From the cell containing the given text, extract its center point as (x, y) coordinate. 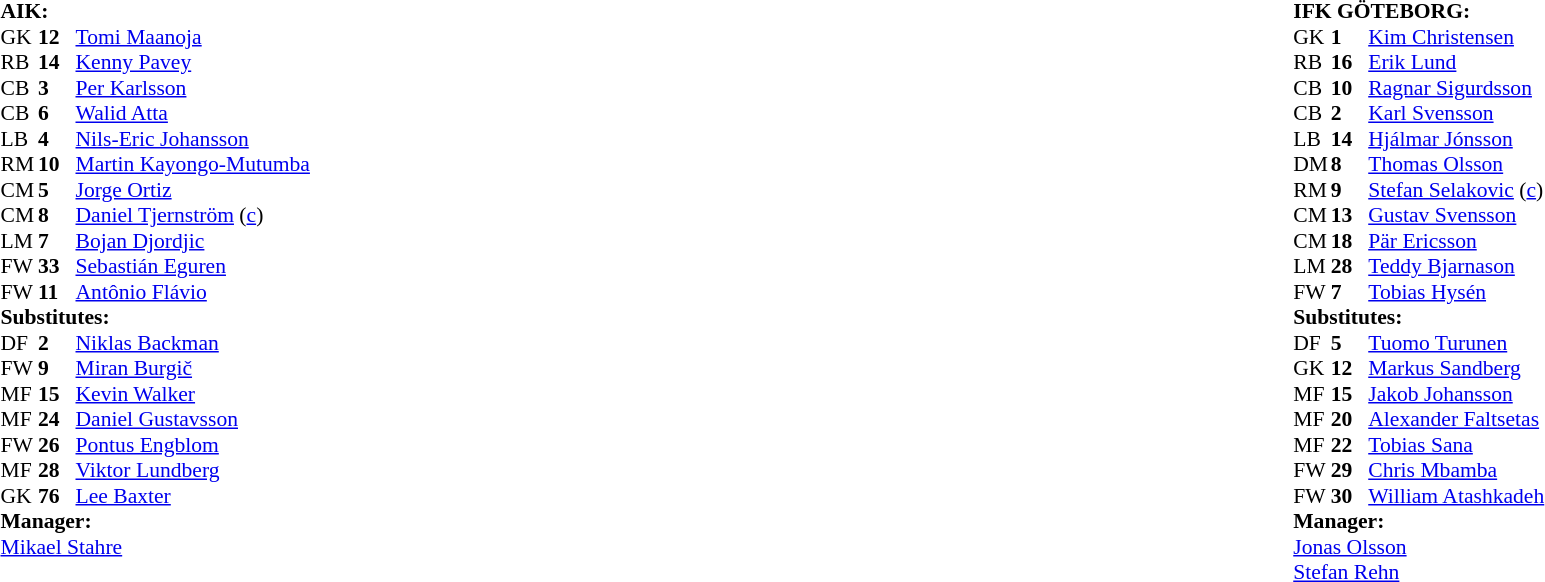
Daniel Gustavsson (193, 419)
76 (57, 496)
DM (1312, 165)
Markus Sandberg (1456, 369)
18 (1350, 241)
Gustav Svensson (1456, 215)
24 (57, 419)
Ragnar Sigurdsson (1456, 88)
Tomi Maanoja (193, 37)
Antônio Flávio (193, 292)
Bojan Djordjic (193, 241)
Lee Baxter (193, 496)
Tuomo Turunen (1456, 343)
1 (1350, 37)
Miran Burgič (193, 369)
Walid Atta (193, 113)
Mikael Stahre (154, 547)
William Atashkadeh (1456, 496)
Nils-Eric Johansson (193, 139)
Kim Christensen (1456, 37)
30 (1350, 496)
22 (1350, 445)
3 (57, 88)
Erik Lund (1456, 63)
4 (57, 139)
Pontus Engblom (193, 445)
Martin Kayongo-Mutumba (193, 165)
Karl Svensson (1456, 113)
Kenny Pavey (193, 63)
Per Karlsson (193, 88)
Teddy Bjarnason (1456, 267)
Pär Ericsson (1456, 241)
13 (1350, 215)
Niklas Backman (193, 343)
Sebastián Eguren (193, 267)
Daniel Tjernström (c) (193, 215)
Jakob Johansson (1456, 394)
Alexander Faltsetas (1456, 419)
Chris Mbamba (1456, 471)
Jorge Ortiz (193, 190)
Thomas Olsson (1456, 165)
11 (57, 292)
Tobias Hysén (1456, 292)
Hjálmar Jónsson (1456, 139)
Viktor Lundberg (193, 471)
Stefan Selakovic (c) (1456, 190)
Kevin Walker (193, 394)
16 (1350, 63)
26 (57, 445)
33 (57, 267)
6 (57, 113)
Tobias Sana (1456, 445)
29 (1350, 471)
20 (1350, 419)
